Return the [X, Y] coordinate for the center point of the cell that contains the specified text.  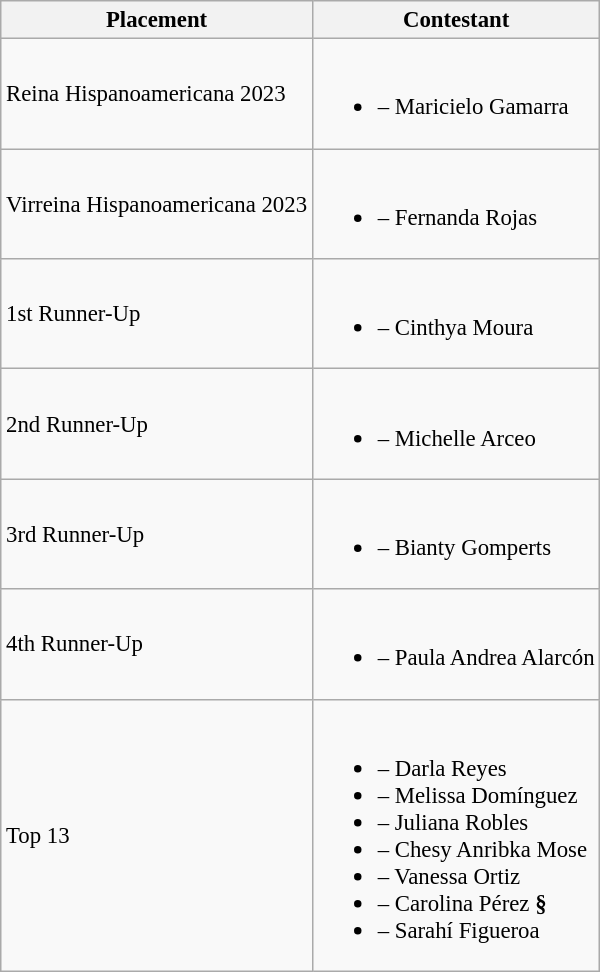
Virreina Hispanoamericana 2023 [157, 204]
1st Runner-Up [157, 314]
– Bianty Gomperts [456, 534]
– Cinthya Moura [456, 314]
Contestant [456, 20]
Placement [157, 20]
– Paula Andrea Alarcón [456, 644]
4th Runner-Up [157, 644]
3rd Runner-Up [157, 534]
– Darla Reyes – Melissa Domínguez – Juliana Robles – Chesy Anribka Mose – Vanessa Ortiz – Carolina Pérez § – Sarahí Figueroa [456, 835]
Top 13 [157, 835]
– Michelle Arceo [456, 424]
Reina Hispanoamericana 2023 [157, 94]
2nd Runner-Up [157, 424]
– Fernanda Rojas [456, 204]
– Maricielo Gamarra [456, 94]
